Output the (X, Y) coordinate of the center of the cell containing the given text.  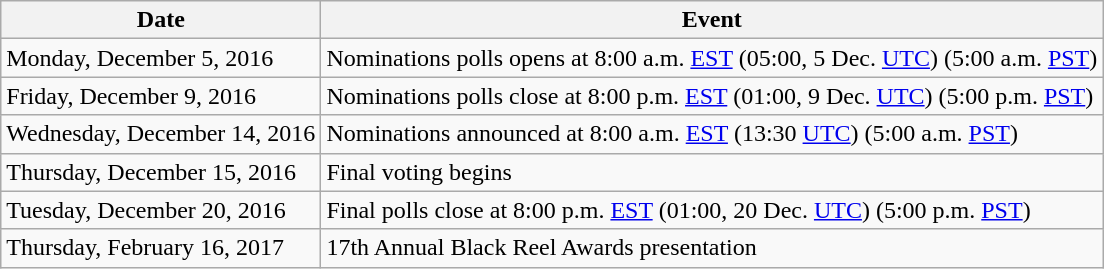
Wednesday, December 14, 2016 (161, 134)
Nominations announced at 8:00 a.m. EST (13:30 UTC) (5:00 a.m. PST) (712, 134)
Thursday, February 16, 2017 (161, 248)
Final voting begins (712, 172)
Tuesday, December 20, 2016 (161, 210)
Nominations polls close at 8:00 p.m. EST (01:00, 9 Dec. UTC) (5:00 p.m. PST) (712, 96)
Friday, December 9, 2016 (161, 96)
Date (161, 20)
Final polls close at 8:00 p.m. EST (01:00, 20 Dec. UTC) (5:00 p.m. PST) (712, 210)
Thursday, December 15, 2016 (161, 172)
Event (712, 20)
Monday, December 5, 2016 (161, 58)
Nominations polls opens at 8:00 a.m. EST (05:00, 5 Dec. UTC) (5:00 a.m. PST) (712, 58)
17th Annual Black Reel Awards presentation (712, 248)
